Scan for the cell matching the given text and deliver its [x, y] coordinate at center. 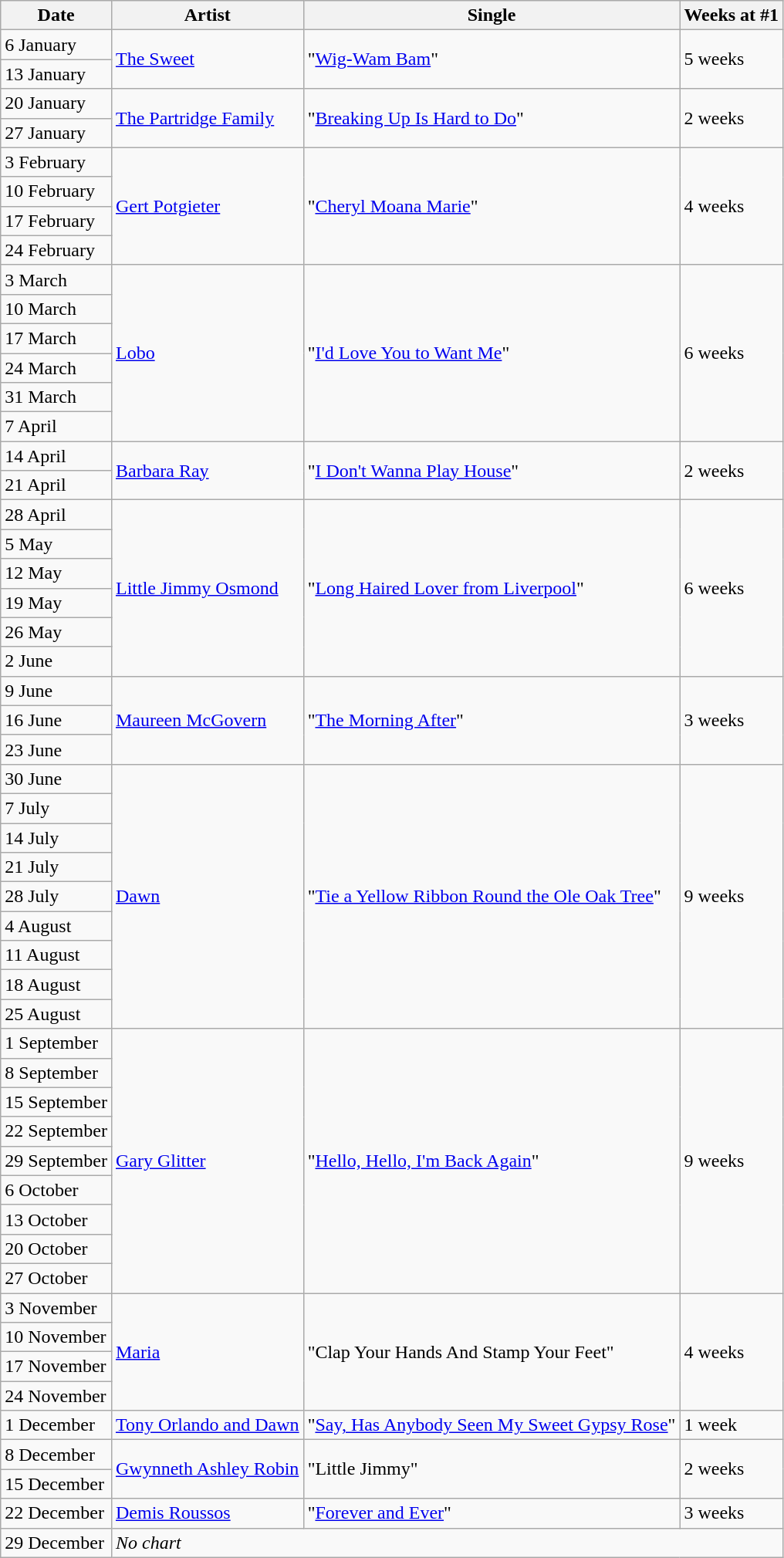
8 December [56, 1455]
28 July [56, 897]
23 June [56, 749]
"Clap Your Hands And Stamp Your Feet" [492, 1352]
Demis Roussos [207, 1513]
9 June [56, 691]
30 June [56, 779]
The Partridge Family [207, 118]
25 August [56, 1014]
"I Don't Wanna Play House" [492, 471]
3 November [56, 1308]
20 January [56, 103]
8 September [56, 1073]
Weeks at #1 [732, 15]
28 April [56, 515]
6 January [56, 45]
"Cheryl Moana Marie" [492, 206]
"Tie a Yellow Ribbon Round the Ole Oak Tree" [492, 897]
27 January [56, 133]
6 October [56, 1190]
24 February [56, 250]
10 February [56, 191]
Maria [207, 1352]
Maureen McGovern [207, 720]
Artist [207, 15]
17 November [56, 1367]
3 March [56, 279]
16 June [56, 720]
15 September [56, 1102]
26 May [56, 632]
19 May [56, 603]
27 October [56, 1278]
No chart [447, 1543]
Tony Orlando and Dawn [207, 1425]
Little Jimmy Osmond [207, 588]
1 week [732, 1425]
"Hello, Hello, I'm Back Again" [492, 1161]
18 August [56, 985]
11 August [56, 955]
Dawn [207, 897]
"Wig-Wam Bam" [492, 59]
17 March [56, 338]
24 November [56, 1396]
12 May [56, 573]
Gert Potgieter [207, 206]
21 July [56, 867]
22 December [56, 1513]
1 September [56, 1043]
7 April [56, 427]
"The Morning After" [492, 720]
"Forever and Ever" [492, 1513]
Date [56, 15]
3 February [56, 162]
"Long Haired Lover from Liverpool" [492, 588]
"Say, Has Anybody Seen My Sweet Gypsy Rose" [492, 1425]
Barbara Ray [207, 471]
22 September [56, 1131]
14 July [56, 837]
13 January [56, 74]
"Little Jimmy" [492, 1469]
29 September [56, 1161]
4 August [56, 926]
10 March [56, 309]
7 July [56, 808]
Gary Glitter [207, 1161]
1 December [56, 1425]
14 April [56, 456]
5 weeks [732, 59]
20 October [56, 1249]
24 March [56, 368]
Single [492, 15]
Lobo [207, 353]
21 April [56, 485]
"I'd Love You to Want Me" [492, 353]
"Breaking Up Is Hard to Do" [492, 118]
5 May [56, 544]
10 November [56, 1337]
The Sweet [207, 59]
15 December [56, 1484]
17 February [56, 221]
29 December [56, 1543]
2 June [56, 661]
31 March [56, 397]
Gwynneth Ashley Robin [207, 1469]
13 October [56, 1219]
